For the text-containing cell, return its midpoint in [X, Y] coordinate format. 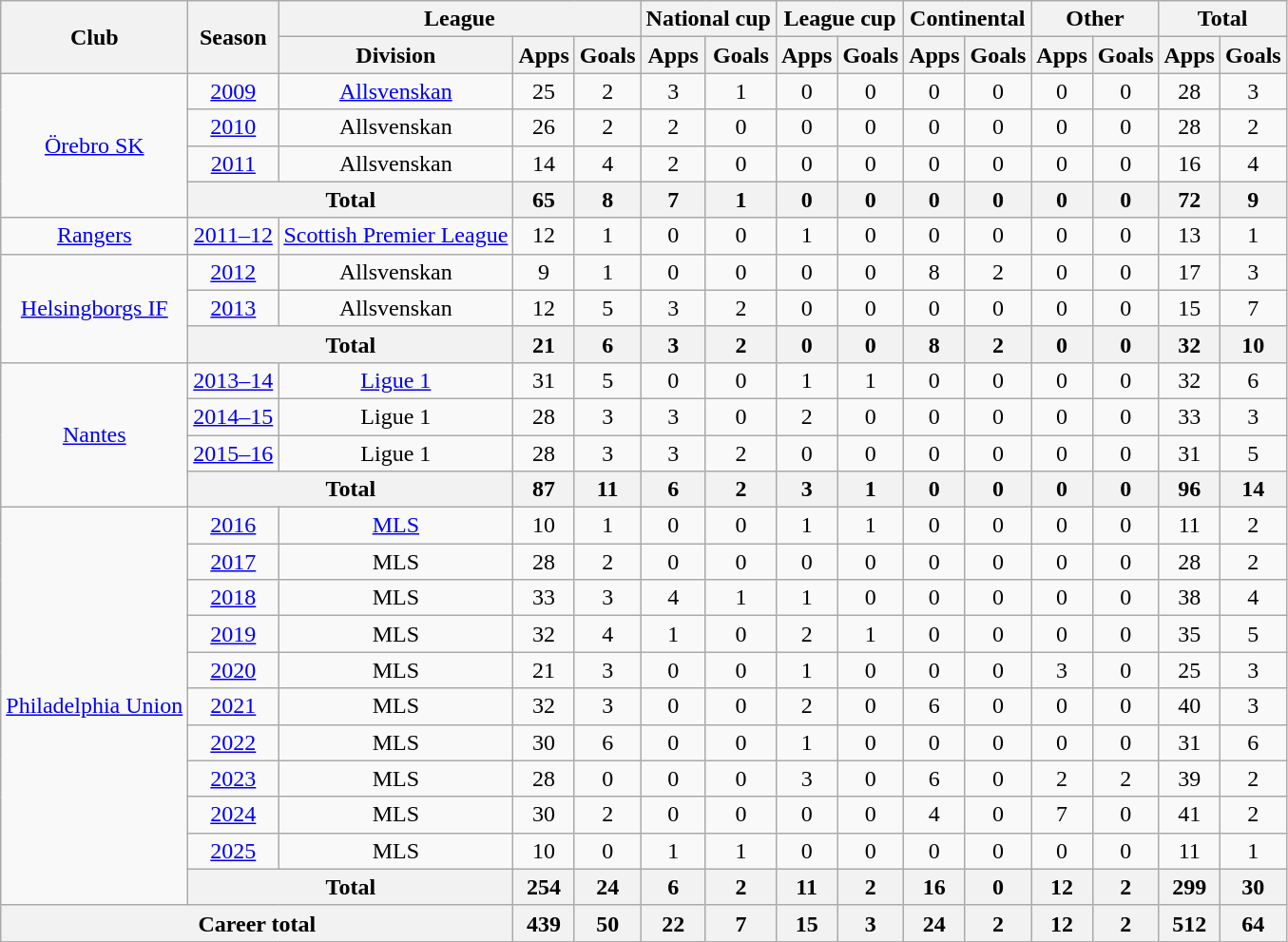
2020 [234, 670]
Continental [968, 19]
2019 [234, 634]
35 [1189, 634]
2012 [234, 272]
Örebro SK [95, 145]
17 [1189, 272]
2011 [234, 163]
2014–15 [234, 416]
2016 [234, 526]
254 [544, 887]
72 [1189, 200]
Scottish Premier League [395, 236]
512 [1189, 923]
96 [1189, 490]
2013–14 [234, 380]
2018 [234, 598]
2023 [234, 779]
League cup [839, 19]
National cup [708, 19]
299 [1189, 887]
64 [1253, 923]
39 [1189, 779]
2013 [234, 308]
26 [544, 127]
2011–12 [234, 236]
41 [1189, 815]
38 [1189, 598]
2024 [234, 815]
Club [95, 37]
439 [544, 923]
2015–16 [234, 453]
50 [607, 923]
Philadelphia Union [95, 707]
Division [395, 55]
2017 [234, 562]
13 [1189, 236]
2025 [234, 851]
Nantes [95, 434]
2022 [234, 742]
Helsingborgs IF [95, 308]
2010 [234, 127]
Season [234, 37]
Rangers [95, 236]
2021 [234, 706]
2009 [234, 91]
Other [1095, 19]
22 [673, 923]
40 [1189, 706]
League [460, 19]
65 [544, 200]
87 [544, 490]
Career total [257, 923]
